Provide the (X, Y) coordinate of the cell's center where the given text is located.  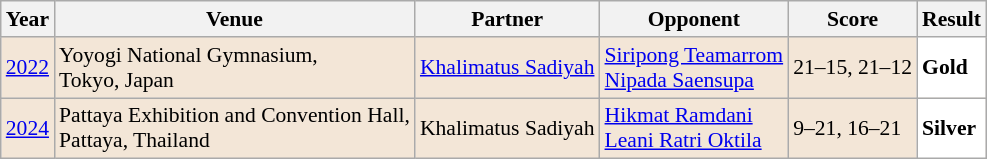
Hikmat Ramdani Leani Ratri Oktila (694, 128)
9–21, 16–21 (852, 128)
Venue (234, 19)
Partner (508, 19)
Result (952, 19)
Siripong Teamarrom Nipada Saensupa (694, 68)
2024 (28, 128)
Silver (952, 128)
Opponent (694, 19)
Yoyogi National Gymnasium,Tokyo, Japan (234, 68)
Year (28, 19)
21–15, 21–12 (852, 68)
Score (852, 19)
Pattaya Exhibition and Convention Hall,Pattaya, Thailand (234, 128)
2022 (28, 68)
Gold (952, 68)
